Search for the cell housing the specified text and yield its [x, y] center coordinate. 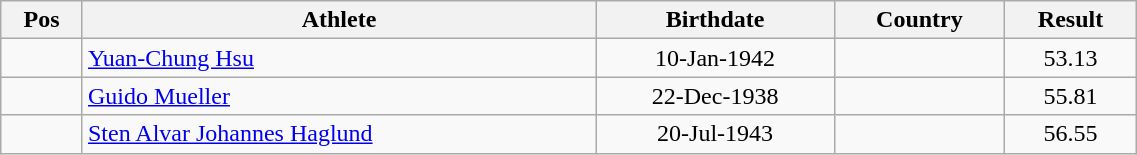
Birthdate [716, 20]
Yuan-Chung Hsu [338, 58]
Guido Mueller [338, 96]
56.55 [1070, 134]
Pos [42, 20]
Country [920, 20]
Sten Alvar Johannes Haglund [338, 134]
22-Dec-1938 [716, 96]
10-Jan-1942 [716, 58]
53.13 [1070, 58]
Athlete [338, 20]
55.81 [1070, 96]
20-Jul-1943 [716, 134]
Result [1070, 20]
